Return the (X, Y) coordinate for the center point of the cell that contains the specified text.  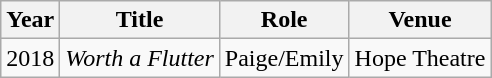
Title (140, 20)
Role (284, 20)
Venue (420, 20)
Hope Theatre (420, 58)
Paige/Emily (284, 58)
Worth a Flutter (140, 58)
Year (30, 20)
2018 (30, 58)
